Detect which cell encompasses the target text, then output its (X, Y) center coordinate. 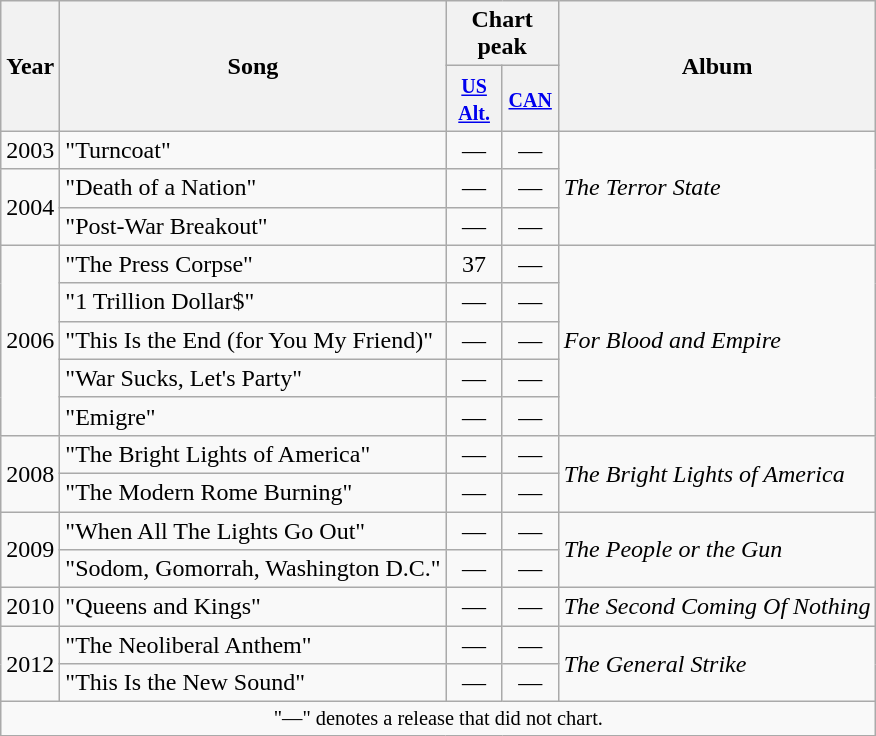
"1 Trillion Dollar$" (253, 302)
"War Sucks, Let's Party" (253, 378)
Chart peak (502, 34)
"This Is the End (for You My Friend)" (253, 340)
"The Press Corpse" (253, 264)
"The Bright Lights of America" (253, 454)
"—" denotes a release that did not chart. (438, 719)
"Death of a Nation" (253, 188)
"Emigre" (253, 416)
"The Modern Rome Burning" (253, 492)
US Alt. (474, 98)
2009 (30, 550)
The General Strike (717, 664)
2006 (30, 340)
2004 (30, 207)
"This Is the New Sound" (253, 683)
The Second Coming Of Nothing (717, 607)
"Queens and Kings" (253, 607)
2008 (30, 473)
"When All The Lights Go Out" (253, 531)
The People or the Gun (717, 550)
Song (253, 66)
The Terror State (717, 188)
2010 (30, 607)
"Post-War Breakout" (253, 226)
"The Neoliberal Anthem" (253, 645)
The Bright Lights of America (717, 473)
Album (717, 66)
37 (474, 264)
For Blood and Empire (717, 340)
2012 (30, 664)
"Turncoat" (253, 150)
Year (30, 66)
"Sodom, Gomorrah, Washington D.C." (253, 569)
2003 (30, 150)
CAN (530, 98)
